For the text-containing cell, return its midpoint in [X, Y] coordinate format. 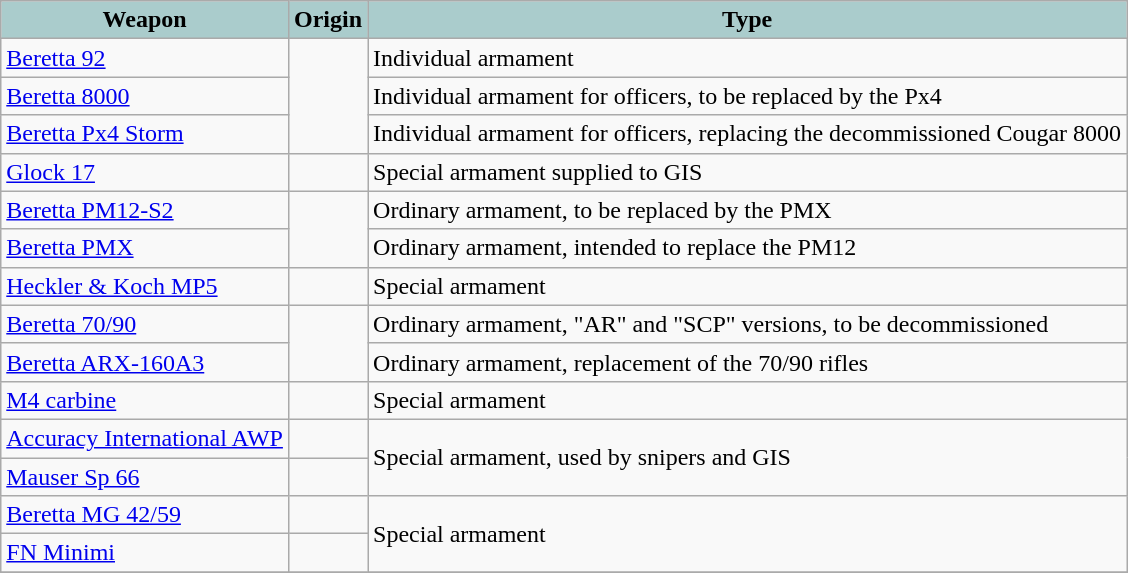
Ordinary armament, "AR" and "SCP" versions, to be decommissioned [748, 324]
Beretta Px4 Storm [145, 134]
Weapon [145, 20]
Ordinary armament, to be replaced by the PMX [748, 210]
Individual armament for officers, replacing the decommissioned Cougar 8000 [748, 134]
Beretta MG 42/59 [145, 515]
Ordinary armament, intended to replace the PM12 [748, 248]
Individual armament [748, 58]
Beretta 70/90 [145, 324]
Beretta 8000 [145, 96]
FN Minimi [145, 553]
Heckler & Koch MP5 [145, 286]
Beretta PM12-S2 [145, 210]
Special armament, used by snipers and GIS [748, 457]
Beretta ARX-160A3 [145, 362]
Glock 17 [145, 172]
Beretta 92 [145, 58]
Beretta PMX [145, 248]
Ordinary armament, replacement of the 70/90 rifles [748, 362]
M4 carbine [145, 400]
Accuracy International AWP [145, 438]
Mauser Sp 66 [145, 477]
Individual armament for officers, to be replaced by the Px4 [748, 96]
Special armament supplied to GIS [748, 172]
Type [748, 20]
Origin [328, 20]
